From the cell containing the given text, extract its center point as [x, y] coordinate. 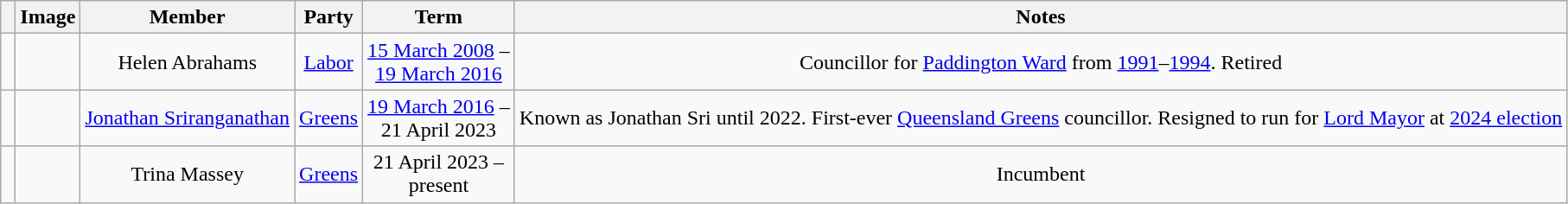
Councillor for Paddington Ward from 1991–1994. Retired [1041, 62]
Jonathan Sriranganathan [188, 118]
Party [328, 17]
15 March 2008 – 19 March 2016 [439, 62]
Notes [1041, 17]
Image [48, 17]
Member [188, 17]
Labor [328, 62]
21 April 2023 – present [439, 175]
19 March 2016 – 21 April 2023 [439, 118]
Trina Massey [188, 175]
Known as Jonathan Sri until 2022. First-ever Queensland Greens councillor. Resigned to run for Lord Mayor at 2024 election [1041, 118]
Incumbent [1041, 175]
Term [439, 17]
Helen Abrahams [188, 62]
